Scan for the cell matching the given text and deliver its [x, y] coordinate at center. 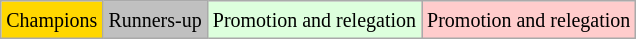
Champions [52, 20]
Runners-up [155, 20]
